Scan for the cell matching the given text and deliver its (x, y) coordinate at center. 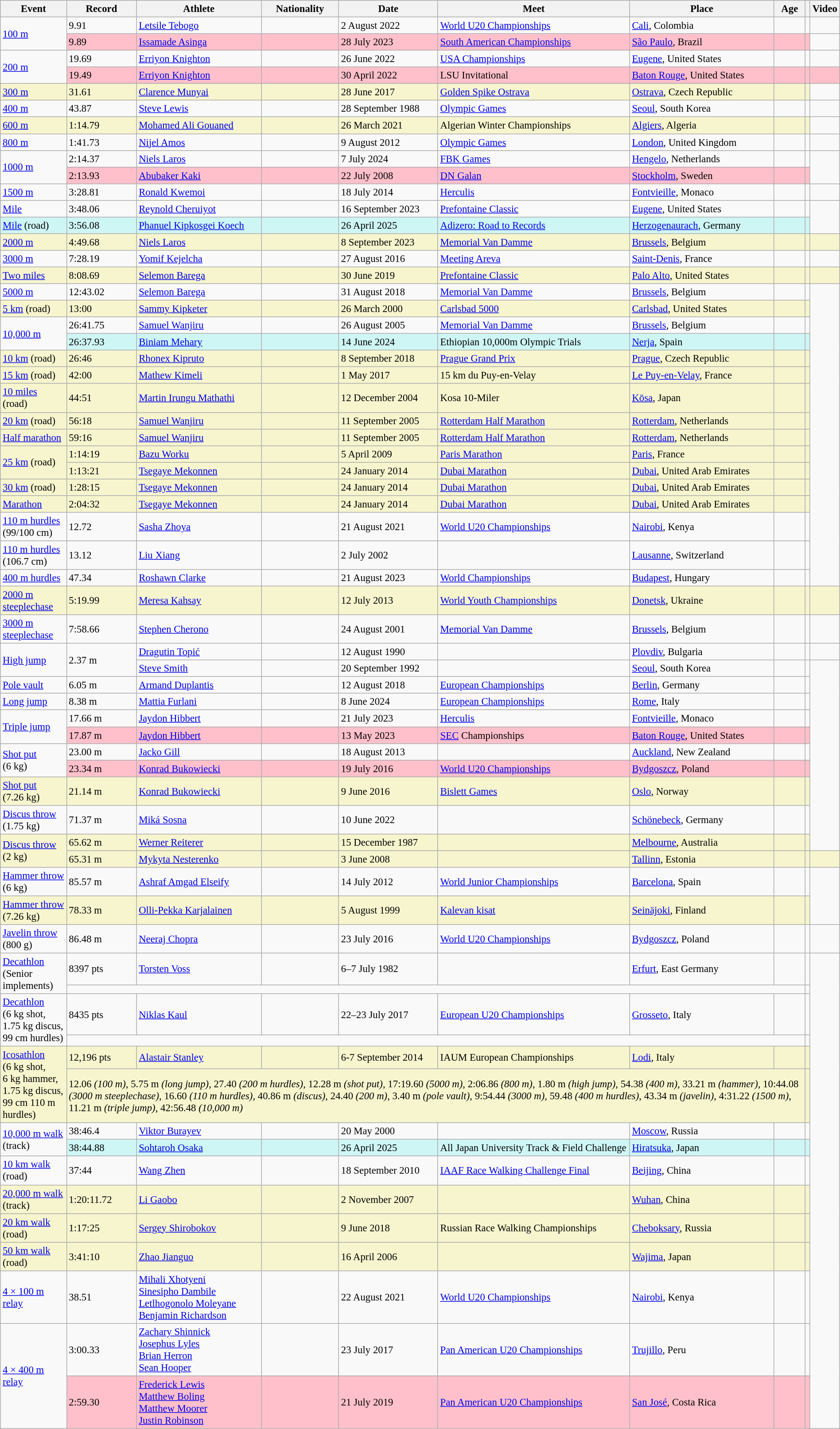
DN Galan (533, 176)
Clarence Munyai (199, 92)
Auckland, New Zealand (702, 752)
Issamade Asinga (199, 42)
Marathon (34, 504)
Erfurt, East Germany (702, 969)
Mathew Kimeli (199, 375)
10 June 2022 (388, 820)
2:14.37 (101, 159)
5000 m (34, 292)
IAUM European Championships (533, 1058)
12:43.02 (101, 292)
Wajima, Japan (702, 1256)
World Junior Championships (533, 882)
26 March 2021 (388, 125)
800 m (34, 142)
Saint-Denis, France (702, 259)
16 September 2023 (388, 209)
37:44 (101, 1171)
Tallinn, Estonia (702, 859)
Shot put(6 kg) (34, 760)
43.87 (101, 109)
100 m (34, 34)
21.14 m (101, 791)
1000 m (34, 167)
2:13.93 (101, 176)
3:56.08 (101, 226)
Half marathon (34, 437)
7:58.66 (101, 629)
2 August 2022 (388, 26)
5 km (road) (34, 309)
27 August 2016 (388, 259)
Olli-Pekka Karjalainen (199, 910)
Hammer throw(6 kg) (34, 882)
Bislett Games (533, 791)
200 m (34, 67)
1 May 2017 (388, 375)
4:49.68 (101, 242)
30 June 2019 (388, 275)
Kalevan kisat (533, 910)
78.33 m (101, 910)
Stephen Cherono (199, 629)
65.62 m (101, 843)
European U20 Championships (533, 1014)
Carlsbad 5000 (533, 309)
Niklas Kaul (199, 1014)
300 m (34, 92)
1:13:21 (101, 471)
22 July 2008 (388, 176)
3 June 2008 (388, 859)
13:00 (101, 309)
Golden Spike Ostrava (533, 92)
2:04:32 (101, 504)
3:00.33 (101, 1350)
Sasha Zhoya (199, 527)
Neeraj Chopra (199, 939)
Nationality (300, 9)
Prague, Czech Republic (702, 359)
Mohamed Ali Gouaned (199, 125)
20,000 m walk(track) (34, 1199)
Prague Grand Prix (533, 359)
Plovdiv, Bulgaria (702, 652)
Reynold Cheruiyot (199, 209)
3:28.81 (101, 192)
Rome, Italy (702, 702)
7:28.19 (101, 259)
Mihali XhotyeniSinesipho DambileLetlhogonolo MoleyaneBenjamin Richardson (199, 1297)
Beijing, China (702, 1171)
Mykyta Nesterenko (199, 859)
21 August 2023 (388, 578)
8:08.69 (101, 275)
5 August 1999 (388, 910)
30 April 2022 (388, 75)
12 August 1990 (388, 652)
14 June 2024 (388, 342)
6–7 July 1982 (388, 969)
Roshawn Clarke (199, 578)
Hammer throw(7.26 kg) (34, 910)
High jump (34, 660)
Carlsbad, United States (702, 309)
8.38 m (101, 702)
3:48.06 (101, 209)
17.87 m (101, 735)
Algiers, Algeria (702, 125)
50 km walk(road) (34, 1256)
Russian Race Walking Championships (533, 1228)
Budapest, Hungary (702, 578)
26 August 2005 (388, 325)
1:41.73 (101, 142)
Donetsk, Ukraine (702, 601)
Sammy Kipketer (199, 309)
10 miles (road) (34, 398)
Athlete (199, 9)
2000 m steeplechase (34, 601)
600 m (34, 125)
10 km (road) (34, 359)
Stockholm, Sweden (702, 176)
10,000 m (34, 333)
20 September 1992 (388, 668)
Shot put(7.26 kg) (34, 791)
Hengelo, Netherlands (702, 159)
19 July 2016 (388, 769)
12,196 pts (101, 1058)
Meeting Areva (533, 259)
Wang Zhen (199, 1171)
1:17:25 (101, 1228)
Video (825, 9)
18 September 2010 (388, 1171)
World Youth Championships (533, 601)
71.37 m (101, 820)
Lausanne, Switzerland (702, 555)
Phanuel Kipkosgei Koech (199, 226)
20 km walk(road) (34, 1228)
3000 m steeplechase (34, 629)
13 May 2023 (388, 735)
Frederick LewisMatthew BolingMatthew MoorerJustin Robinson (199, 1402)
USA Championships (533, 59)
28 September 1988 (388, 109)
Steve Smith (199, 668)
Event (34, 9)
2 November 2007 (388, 1199)
Place (702, 9)
Melbourne, Australia (702, 843)
Decathlon(Senior implements) (34, 974)
24 August 2001 (388, 629)
Nijel Amos (199, 142)
9 June 2016 (388, 791)
World Championships (533, 578)
Schönebeck, Germany (702, 820)
Barcelona, Spain (702, 882)
31.61 (101, 92)
All Japan University Track & Field Challenge (533, 1148)
Record (101, 9)
Wuhan, China (702, 1199)
Pole vault (34, 685)
2.37 m (101, 660)
9 June 2018 (388, 1228)
Armand Duplantis (199, 685)
Long jump (34, 702)
17.66 m (101, 718)
Liu Xiang (199, 555)
12 December 2004 (388, 398)
1:14:19 (101, 454)
Meet (533, 9)
Trujillo, Peru (702, 1350)
110 m hurdles(106.7 cm) (34, 555)
FBK Games (533, 159)
2000 m (34, 242)
21 July 2019 (388, 1402)
26:46 (101, 359)
Martin Irungu Mathathi (199, 398)
20 km (road) (34, 421)
Ostrava, Czech Republic (702, 92)
Biniam Mehary (199, 342)
Hiratsuka, Japan (702, 1148)
28 July 2023 (388, 42)
Discus throw(2 kg) (34, 851)
London, United Kingdom (702, 142)
9 August 2012 (388, 142)
Miká Sosna (199, 820)
20 May 2000 (388, 1131)
Zhao Jianguo (199, 1256)
San José, Costa Rica (702, 1402)
12 August 2018 (388, 685)
Sergey Shirobokov (199, 1228)
42:00 (101, 375)
6-7 September 2014 (388, 1058)
Lodi, Italy (702, 1058)
1:14.79 (101, 125)
47.34 (101, 578)
Meresa Kahsay (199, 601)
21 August 2021 (388, 527)
15 km du Puy-en-Velay (533, 375)
Date (388, 9)
85.57 m (101, 882)
Oslo, Norway (702, 791)
8 September 2018 (388, 359)
10,000 m walk(track) (34, 1139)
Le Puy-en-Velay, France (702, 375)
SEC Championships (533, 735)
5 April 2009 (388, 454)
Werner Reiterer (199, 843)
19.69 (101, 59)
56:18 (101, 421)
44:51 (101, 398)
Abubaker Kaki (199, 176)
Zachary ShinnickJosephus LylesBrian HerronSean Hooper (199, 1350)
Kōsa, Japan (702, 398)
38:46.4 (101, 1131)
18 July 2014 (388, 192)
400 m hurdles (34, 578)
Steve Lewis (199, 109)
13.12 (101, 555)
Mile (34, 209)
110 m hurdles (99/100 cm) (34, 527)
Mattia Furlani (199, 702)
9.89 (101, 42)
Letsile Tebogo (199, 26)
Cheboksary, Russia (702, 1228)
23 July 2016 (388, 939)
Javelin throw(800 g) (34, 939)
São Paulo, Brazil (702, 42)
65.31 m (101, 859)
Paris, France (702, 454)
8397 pts (101, 969)
Sohtaroh Osaka (199, 1148)
Moscow, Russia (702, 1131)
30 km (road) (34, 488)
Nerja, Spain (702, 342)
23.00 m (101, 752)
26:37.93 (101, 342)
31 August 2018 (388, 292)
38.51 (101, 1297)
Icosathlon(6 kg shot,6 kg hammer,1.75 kg discus,99 cm 110 m hurdles) (34, 1085)
26 March 2000 (388, 309)
Li Gaobo (199, 1199)
19.49 (101, 75)
25 km (road) (34, 462)
7 July 2024 (388, 159)
Ashraf Amgad Elseify (199, 882)
Ethiopian 10,000m Olympic Trials (533, 342)
86.48 m (101, 939)
Seinäjoki, Finland (702, 910)
IAAF Race Walking Challenge Final (533, 1171)
18 August 2013 (388, 752)
Mile (road) (34, 226)
Grosseto, Italy (702, 1014)
LSU Invitational (533, 75)
10 km walk(road) (34, 1171)
Bazu Worku (199, 454)
Ronald Kwemoi (199, 192)
Two miles (34, 275)
Yomif Kejelcha (199, 259)
26 June 2022 (388, 59)
23 July 2017 (388, 1350)
15 December 1987 (388, 843)
Alastair Stanley (199, 1058)
15 km (road) (34, 375)
South American Championships (533, 42)
Palo Alto, United States (702, 275)
16 April 2006 (388, 1256)
Berlin, Germany (702, 685)
12.72 (101, 527)
Paris Marathon (533, 454)
Triple jump (34, 727)
Adizero: Road to Records (533, 226)
28 June 2017 (388, 92)
1:28:15 (101, 488)
3000 m (34, 259)
23.34 m (101, 769)
6.05 m (101, 685)
1500 m (34, 192)
59:16 (101, 437)
12 July 2013 (388, 601)
8 September 2023 (388, 242)
2 July 2002 (388, 555)
Cali, Colombia (702, 26)
Kosa 10-Miler (533, 398)
Discus throw(1.75 kg) (34, 820)
400 m (34, 109)
8435 pts (101, 1014)
5:19.99 (101, 601)
Jacko Gill (199, 752)
26:41.75 (101, 325)
Decathlon(6 kg shot,1.75 kg discus,99 cm hurdles) (34, 1020)
22–23 July 2017 (388, 1014)
Algerian Winter Championships (533, 125)
21 July 2023 (388, 718)
Herzogenaurach, Germany (702, 226)
Age (789, 9)
38:44.88 (101, 1148)
Viktor Burayev (199, 1131)
4 × 100 m relay (34, 1297)
2:59.30 (101, 1402)
4 × 400 m relay (34, 1376)
9.91 (101, 26)
Rhonex Kipruto (199, 359)
Dragutin Topić (199, 652)
22 August 2021 (388, 1297)
8 June 2024 (388, 702)
14 July 2012 (388, 882)
Torsten Voss (199, 969)
3:41:10 (101, 1256)
1:20:11.72 (101, 1199)
